Capture the cell that displays the provided text and extract its (x, y) central coordinate. 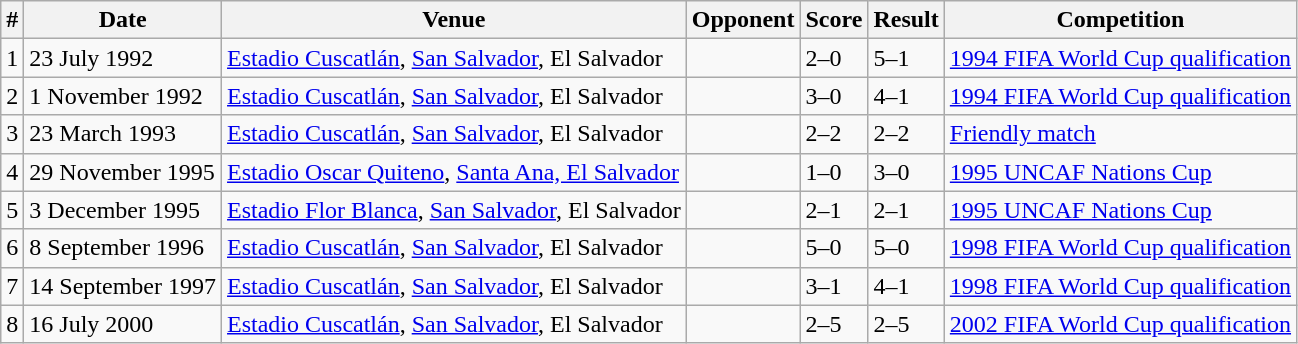
14 September 1997 (123, 286)
23 July 1992 (123, 58)
Result (906, 20)
# (12, 20)
Venue (454, 20)
3 December 1995 (123, 210)
2 (12, 96)
2–0 (834, 58)
6 (12, 248)
Competition (1120, 20)
16 July 2000 (123, 324)
2002 FIFA World Cup qualification (1120, 324)
5–1 (906, 58)
1 November 1992 (123, 96)
1–0 (834, 172)
29 November 1995 (123, 172)
23 March 1993 (123, 134)
5 (12, 210)
7 (12, 286)
Estadio Flor Blanca, San Salvador, El Salvador (454, 210)
3 (12, 134)
4 (12, 172)
Estadio Oscar Quiteno, Santa Ana, El Salvador (454, 172)
8 (12, 324)
Score (834, 20)
1 (12, 58)
Friendly match (1120, 134)
Date (123, 20)
Opponent (743, 20)
3–1 (834, 286)
8 September 1996 (123, 248)
